Identify which cell holds the provided text, then report its (x, y) central coordinate. 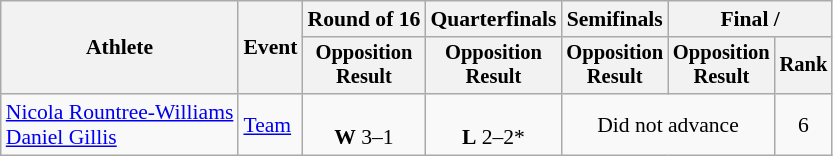
Rank (804, 66)
Did not advance (668, 124)
Round of 16 (364, 19)
W 3–1 (364, 124)
Quarterfinals (493, 19)
Athlete (120, 48)
Semifinals (614, 19)
Nicola Rountree-WilliamsDaniel Gillis (120, 124)
Final / (750, 19)
Event (270, 48)
Team (270, 124)
6 (804, 124)
L 2–2* (493, 124)
